Capture the cell that displays the provided text and extract its (x, y) central coordinate. 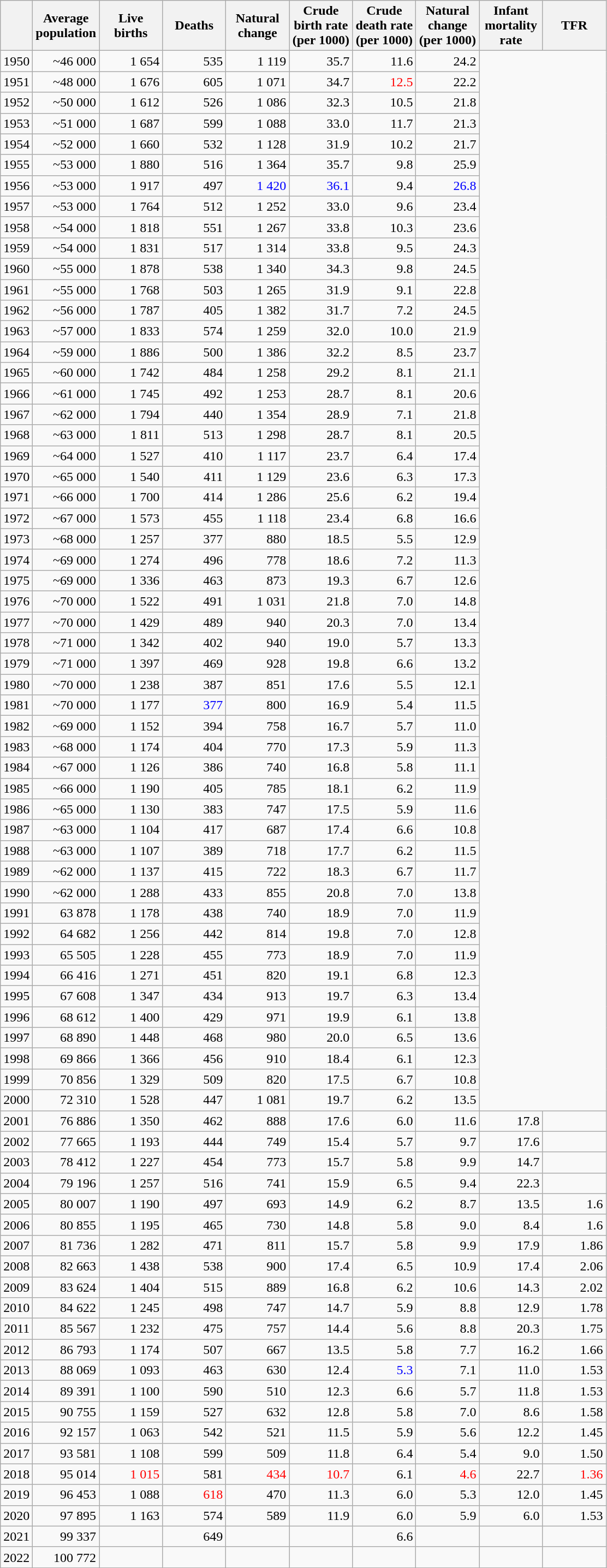
468 (194, 1038)
16.7 (321, 726)
1 314 (258, 248)
814 (258, 934)
2019 (16, 1495)
19.4 (448, 497)
503 (194, 290)
510 (258, 1391)
2.02 (574, 1287)
20.6 (448, 394)
527 (194, 1412)
12.2 (511, 1433)
513 (194, 435)
9.1 (384, 290)
489 (194, 622)
13.2 (448, 664)
18.4 (321, 1059)
1 573 (131, 518)
2018 (16, 1474)
17.7 (321, 851)
1 917 (131, 186)
84 622 (66, 1308)
20.0 (321, 1038)
Live births (131, 26)
1.50 (574, 1453)
484 (194, 373)
1 831 (131, 248)
24.2 (448, 61)
68 612 (66, 1017)
13.3 (448, 643)
1952 (16, 103)
589 (258, 1516)
8.5 (384, 352)
97 895 (66, 1516)
386 (194, 768)
1.66 (574, 1350)
1968 (16, 435)
1985 (16, 788)
~60 000 (66, 373)
26.8 (448, 186)
1 163 (131, 1516)
1 527 (131, 456)
13.6 (448, 1038)
32.3 (321, 103)
2011 (16, 1329)
76 886 (66, 1121)
16.6 (448, 518)
~64 000 (66, 456)
Deaths (194, 26)
1.86 (574, 1245)
10.2 (384, 144)
1 227 (131, 1162)
~46 000 (66, 61)
1965 (16, 373)
34.7 (321, 82)
470 (258, 1495)
500 (194, 352)
TFR (574, 26)
1 382 (258, 311)
1970 (16, 477)
1 232 (131, 1329)
32.0 (321, 331)
1 178 (131, 913)
2016 (16, 1433)
1 107 (131, 851)
19.3 (321, 580)
1 660 (131, 144)
1 117 (258, 456)
1973 (16, 539)
21.7 (448, 144)
469 (194, 664)
1959 (16, 248)
~52 000 (66, 144)
17.8 (511, 1121)
1 298 (258, 435)
92 157 (66, 1433)
1 818 (131, 227)
~50 000 (66, 103)
2.06 (574, 1266)
18.3 (321, 871)
1974 (16, 560)
2008 (16, 1266)
Infant mortality rate (511, 26)
429 (194, 1017)
1 195 (131, 1225)
1 177 (131, 705)
1991 (16, 913)
9.7 (448, 1142)
19.0 (321, 643)
Natural change (per 1000) (448, 26)
1.58 (574, 1412)
496 (194, 560)
2010 (16, 1308)
980 (258, 1038)
521 (258, 1433)
1 528 (131, 1100)
21.1 (448, 373)
1 438 (131, 1266)
517 (194, 248)
590 (194, 1391)
~57 000 (66, 331)
1 081 (258, 1100)
10.6 (448, 1287)
18.1 (321, 788)
551 (194, 227)
15.4 (321, 1142)
2012 (16, 1350)
1 886 (131, 352)
1997 (16, 1038)
17.9 (511, 1245)
2004 (16, 1183)
1 086 (258, 103)
1956 (16, 186)
1979 (16, 664)
Crude death rate (per 1000) (384, 26)
1 129 (258, 477)
749 (258, 1142)
1 787 (131, 311)
1 540 (131, 477)
1978 (16, 643)
507 (194, 1350)
12.0 (511, 1495)
414 (194, 497)
100 772 (66, 1557)
16.9 (321, 705)
66 416 (66, 976)
83 624 (66, 1287)
90 755 (66, 1412)
730 (258, 1225)
447 (194, 1100)
1961 (16, 290)
1999 (16, 1079)
1 288 (131, 892)
12.4 (321, 1370)
1 878 (131, 269)
1 286 (258, 497)
1995 (16, 996)
14.9 (321, 1204)
64 682 (66, 934)
1977 (16, 622)
1962 (16, 311)
1988 (16, 851)
32.2 (321, 352)
581 (194, 1474)
873 (258, 580)
8.6 (511, 1412)
1987 (16, 830)
1 833 (131, 331)
605 (194, 82)
2021 (16, 1536)
34.3 (321, 269)
20.5 (448, 435)
~56 000 (66, 311)
444 (194, 1142)
1 100 (131, 1391)
971 (258, 1017)
1950 (16, 61)
70 856 (66, 1079)
535 (194, 61)
2000 (16, 1100)
855 (258, 892)
1 654 (131, 61)
1951 (16, 82)
456 (194, 1059)
1982 (16, 726)
~61 000 (66, 394)
2003 (16, 1162)
25.6 (321, 497)
18.6 (321, 560)
526 (194, 103)
~59 000 (66, 352)
1 193 (131, 1142)
1 093 (131, 1370)
2001 (16, 1121)
14.4 (321, 1329)
Crude birth rate (per 1000) (321, 26)
900 (258, 1266)
11.1 (448, 768)
1993 (16, 955)
394 (194, 726)
Natural change (258, 26)
649 (194, 1536)
778 (258, 560)
800 (258, 705)
913 (258, 996)
618 (194, 1495)
687 (258, 830)
77 665 (66, 1142)
2017 (16, 1453)
22.8 (448, 290)
36.1 (321, 186)
758 (258, 726)
1958 (16, 227)
888 (258, 1121)
96 453 (66, 1495)
10.9 (448, 1266)
1 282 (131, 1245)
9.5 (384, 248)
1 742 (131, 373)
440 (194, 414)
1 031 (258, 601)
411 (194, 477)
389 (194, 851)
82 663 (66, 1266)
1957 (16, 206)
1966 (16, 394)
67 608 (66, 996)
24.3 (448, 248)
693 (258, 1204)
512 (194, 206)
1954 (16, 144)
1 336 (131, 580)
69 866 (66, 1059)
Average population (66, 26)
10.5 (384, 103)
65 505 (66, 955)
433 (194, 892)
451 (194, 976)
1990 (16, 892)
1 128 (258, 144)
88 069 (66, 1370)
21.3 (448, 123)
72 310 (66, 1100)
417 (194, 830)
2009 (16, 1287)
1 448 (131, 1038)
1 119 (258, 61)
99 337 (66, 1536)
1 152 (131, 726)
68 890 (66, 1038)
1 015 (131, 1474)
442 (194, 934)
889 (258, 1287)
1 700 (131, 497)
~48 000 (66, 82)
1998 (16, 1059)
1 329 (131, 1079)
1.75 (574, 1329)
1 256 (131, 934)
10.0 (384, 331)
22.7 (511, 1474)
471 (194, 1245)
1.36 (574, 1474)
928 (258, 664)
18.5 (321, 539)
1 137 (131, 871)
1 108 (131, 1453)
1989 (16, 871)
1980 (16, 685)
1 386 (258, 352)
757 (258, 1329)
410 (194, 456)
1 794 (131, 414)
462 (194, 1121)
8.4 (511, 1225)
1 228 (131, 955)
2014 (16, 1391)
515 (194, 1287)
415 (194, 871)
10.7 (321, 1474)
1994 (16, 976)
1984 (16, 768)
2022 (16, 1557)
2015 (16, 1412)
383 (194, 809)
811 (258, 1245)
10.3 (384, 227)
9.6 (384, 206)
542 (194, 1433)
80 007 (66, 1204)
1 364 (258, 165)
1 258 (258, 373)
14.3 (511, 1287)
1 071 (258, 82)
1 238 (131, 685)
2013 (16, 1370)
2007 (16, 1245)
1 130 (131, 809)
1 245 (131, 1308)
910 (258, 1059)
1 400 (131, 1017)
1 880 (131, 165)
1 764 (131, 206)
2006 (16, 1225)
1953 (16, 123)
7.7 (448, 1350)
718 (258, 851)
1960 (16, 269)
532 (194, 144)
1 104 (131, 830)
1 745 (131, 394)
1 340 (258, 269)
63 878 (66, 913)
28.9 (321, 414)
85 567 (66, 1329)
1 687 (131, 123)
722 (258, 871)
498 (194, 1308)
741 (258, 1183)
1 118 (258, 518)
785 (258, 788)
667 (258, 1350)
851 (258, 685)
1 612 (131, 103)
492 (194, 394)
1964 (16, 352)
25.9 (448, 165)
95 014 (66, 1474)
4.6 (448, 1474)
404 (194, 747)
402 (194, 643)
19.1 (321, 976)
81 736 (66, 1245)
1981 (16, 705)
21.9 (448, 331)
1 397 (131, 664)
1 347 (131, 996)
630 (258, 1370)
1 126 (131, 768)
1975 (16, 580)
15.9 (321, 1183)
475 (194, 1329)
1 354 (258, 414)
465 (194, 1225)
1.78 (574, 1308)
2020 (16, 1516)
12.1 (448, 685)
19.9 (321, 1017)
1996 (16, 1017)
1 271 (131, 976)
1 274 (131, 560)
1 159 (131, 1412)
79 196 (66, 1183)
1 366 (131, 1059)
1967 (16, 414)
1 676 (131, 82)
89 391 (66, 1391)
1 522 (131, 601)
8.7 (448, 1204)
1971 (16, 497)
1986 (16, 809)
29.2 (321, 373)
1983 (16, 747)
1 350 (131, 1121)
491 (194, 601)
1 420 (258, 186)
1972 (16, 518)
1955 (16, 165)
22.2 (448, 82)
80 855 (66, 1225)
2002 (16, 1142)
~51 000 (66, 123)
31.7 (321, 311)
1 429 (131, 622)
387 (194, 685)
1 267 (258, 227)
1 768 (131, 290)
2005 (16, 1204)
12.5 (384, 82)
1 811 (131, 435)
1 253 (258, 394)
1 259 (258, 331)
770 (258, 747)
1963 (16, 331)
1 063 (131, 1433)
438 (194, 913)
20.8 (321, 892)
78 412 (66, 1162)
1 342 (131, 643)
86 793 (66, 1350)
1 252 (258, 206)
454 (194, 1162)
1 404 (131, 1287)
632 (258, 1412)
22.3 (511, 1183)
16.2 (511, 1350)
1 265 (258, 290)
93 581 (66, 1453)
1992 (16, 934)
1969 (16, 456)
12.6 (448, 580)
1976 (16, 601)
880 (258, 539)
